Search for the cell housing the specified text and yield its [x, y] center coordinate. 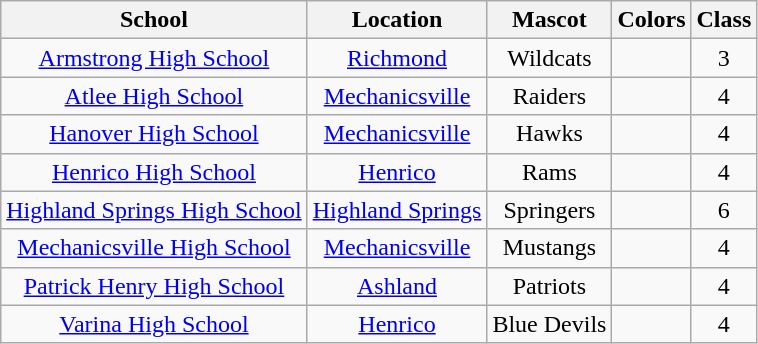
Hawks [550, 134]
Ashland [397, 286]
Location [397, 20]
Mascot [550, 20]
6 [724, 210]
Hanover High School [154, 134]
Highland Springs [397, 210]
Mechanicsville High School [154, 248]
Richmond [397, 58]
Patrick Henry High School [154, 286]
Mustangs [550, 248]
Rams [550, 172]
Springers [550, 210]
Colors [652, 20]
Highland Springs High School [154, 210]
Atlee High School [154, 96]
Class [724, 20]
School [154, 20]
Patriots [550, 286]
Raiders [550, 96]
Varina High School [154, 324]
Wildcats [550, 58]
Henrico High School [154, 172]
Blue Devils [550, 324]
Armstrong High School [154, 58]
3 [724, 58]
